Return (X, Y) of the center of cell containing provided text 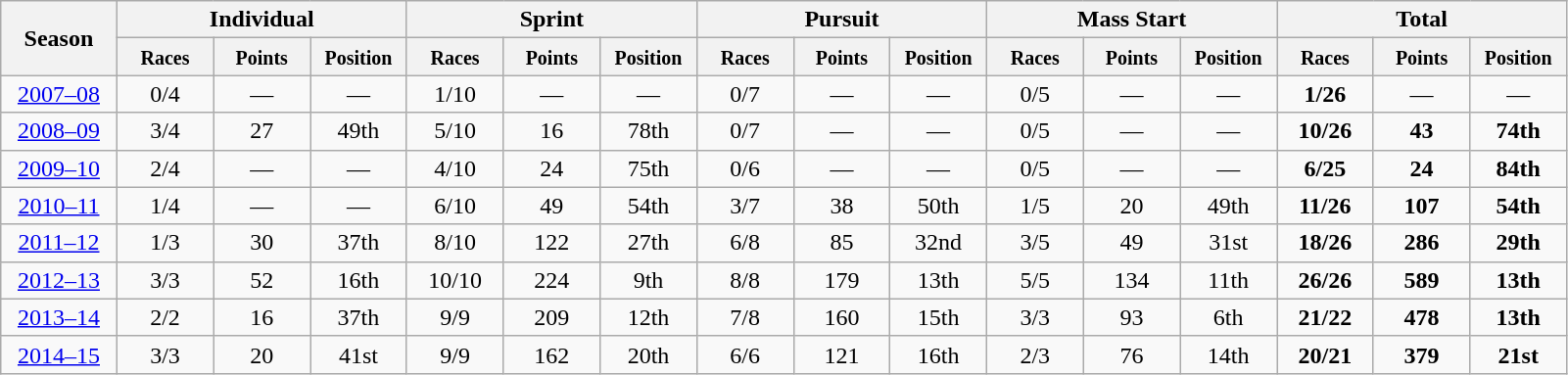
179 (842, 280)
84th (1518, 168)
2007–08 (59, 94)
8/8 (744, 280)
2008–09 (59, 131)
6/25 (1326, 168)
18/26 (1326, 243)
107 (1422, 206)
286 (1422, 243)
9th (648, 280)
589 (1422, 280)
2011–12 (59, 243)
Individual (261, 20)
14th (1228, 354)
12th (648, 317)
32nd (938, 243)
20th (648, 354)
3/5 (1034, 243)
29th (1518, 243)
2/3 (1034, 354)
3/7 (744, 206)
2009–10 (59, 168)
38 (842, 206)
1/5 (1034, 206)
10/26 (1326, 131)
21st (1518, 354)
2013–14 (59, 317)
8/10 (454, 243)
160 (842, 317)
0/6 (744, 168)
11th (1228, 280)
2/4 (165, 168)
121 (842, 354)
2010–11 (59, 206)
27 (262, 131)
6/8 (744, 243)
27th (648, 243)
21/22 (1326, 317)
75th (648, 168)
52 (262, 280)
11/26 (1326, 206)
1/26 (1326, 94)
10/10 (454, 280)
20/21 (1326, 354)
2012–13 (59, 280)
209 (552, 317)
74th (1518, 131)
15th (938, 317)
4/10 (454, 168)
1/10 (454, 94)
2/2 (165, 317)
50th (938, 206)
134 (1132, 280)
1/3 (165, 243)
93 (1132, 317)
43 (1422, 131)
31st (1228, 243)
5/10 (454, 131)
Season (59, 38)
Mass Start (1131, 20)
2014–15 (59, 354)
6th (1228, 317)
6/10 (454, 206)
7/8 (744, 317)
Total (1422, 20)
224 (552, 280)
1/4 (165, 206)
85 (842, 243)
6/6 (744, 354)
379 (1422, 354)
5/5 (1034, 280)
78th (648, 131)
30 (262, 243)
41st (358, 354)
Pursuit (841, 20)
Sprint (551, 20)
76 (1132, 354)
0/4 (165, 94)
26/26 (1326, 280)
478 (1422, 317)
3/4 (165, 131)
122 (552, 243)
162 (552, 354)
